Pinpoint the cell where the given text exists, returning its (x, y) midpoint coordinate. 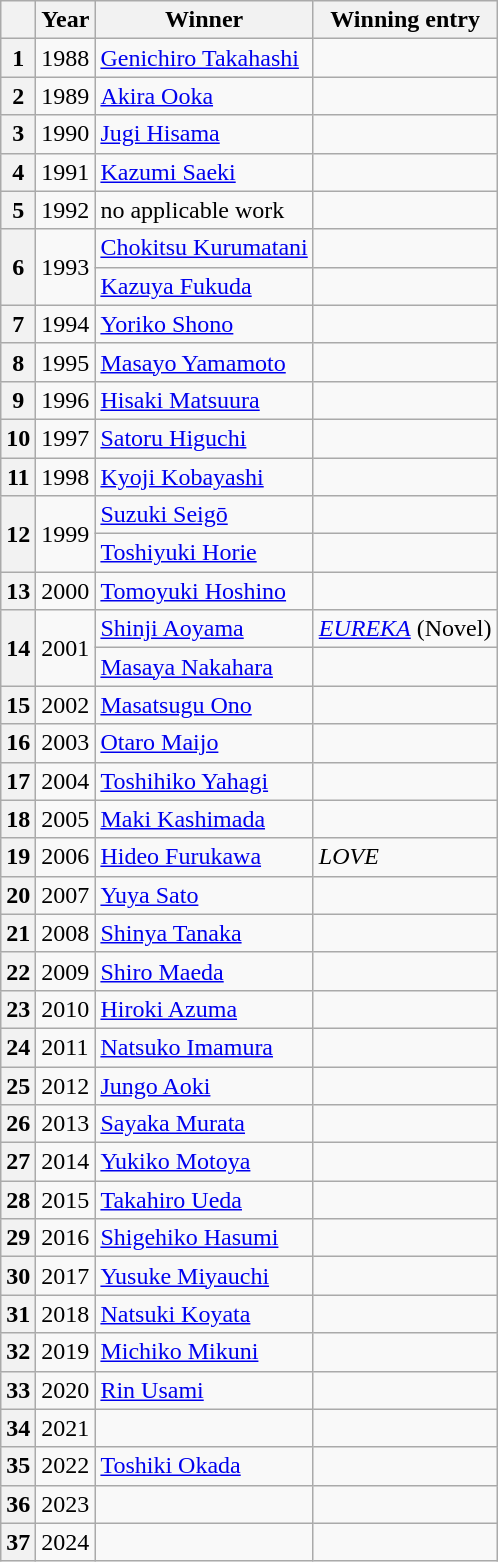
2004 (66, 781)
1994 (66, 324)
Jungo Aoki (204, 1085)
Tomoyuki Hoshino (204, 591)
EUREKA (Novel) (405, 629)
2010 (66, 1009)
1 (18, 58)
2003 (66, 743)
Shinya Tanaka (204, 933)
2009 (66, 971)
2023 (66, 1504)
18 (18, 819)
2018 (66, 1314)
2 (18, 96)
2006 (66, 857)
24 (18, 1047)
Yuya Sato (204, 895)
1995 (66, 362)
16 (18, 743)
Kazuya Fukuda (204, 286)
Natsuko Imamura (204, 1047)
32 (18, 1352)
8 (18, 362)
Otaro Maijo (204, 743)
Yukiko Motoya (204, 1162)
Toshiki Okada (204, 1466)
Kazumi Saeki (204, 172)
2015 (66, 1200)
2012 (66, 1085)
Rin Usami (204, 1390)
Shinji Aoyama (204, 629)
2008 (66, 933)
1992 (66, 210)
29 (18, 1238)
2007 (66, 895)
Kyoji Kobayashi (204, 477)
3 (18, 134)
Winning entry (405, 20)
19 (18, 857)
Masayo Yamamoto (204, 362)
Sayaka Murata (204, 1124)
2013 (66, 1124)
35 (18, 1466)
Hideo Furukawa (204, 857)
17 (18, 781)
Yoriko Shono (204, 324)
Maki Kashimada (204, 819)
Masaya Nakahara (204, 667)
6 (18, 267)
4 (18, 172)
22 (18, 971)
36 (18, 1504)
13 (18, 591)
37 (18, 1542)
Natsuki Koyata (204, 1314)
20 (18, 895)
Chokitsu Kurumatani (204, 248)
1989 (66, 96)
26 (18, 1124)
9 (18, 400)
2019 (66, 1352)
2011 (66, 1047)
11 (18, 477)
2021 (66, 1428)
34 (18, 1428)
2014 (66, 1162)
33 (18, 1390)
Toshihiko Yahagi (204, 781)
1998 (66, 477)
Hisaki Matsuura (204, 400)
2002 (66, 705)
2024 (66, 1542)
Suzuki Seigō (204, 515)
Shigehiko Hasumi (204, 1238)
1999 (66, 534)
28 (18, 1200)
Yusuke Miyauchi (204, 1276)
14 (18, 648)
Genichiro Takahashi (204, 58)
Takahiro Ueda (204, 1200)
12 (18, 534)
23 (18, 1009)
no applicable work (204, 210)
1996 (66, 400)
1990 (66, 134)
7 (18, 324)
Toshiyuki Horie (204, 553)
30 (18, 1276)
2017 (66, 1276)
1993 (66, 267)
Shiro Maeda (204, 971)
Jugi Hisama (204, 134)
10 (18, 438)
Akira Ooka (204, 96)
Year (66, 20)
2016 (66, 1238)
1997 (66, 438)
Satoru Higuchi (204, 438)
2001 (66, 648)
Hiroki Azuma (204, 1009)
Winner (204, 20)
Masatsugu Ono (204, 705)
31 (18, 1314)
1988 (66, 58)
25 (18, 1085)
Michiko Mikuni (204, 1352)
27 (18, 1162)
2000 (66, 591)
5 (18, 210)
2022 (66, 1466)
LOVE (405, 857)
2020 (66, 1390)
1991 (66, 172)
2005 (66, 819)
21 (18, 933)
15 (18, 705)
